Search for the cell housing the specified text and yield its [X, Y] center coordinate. 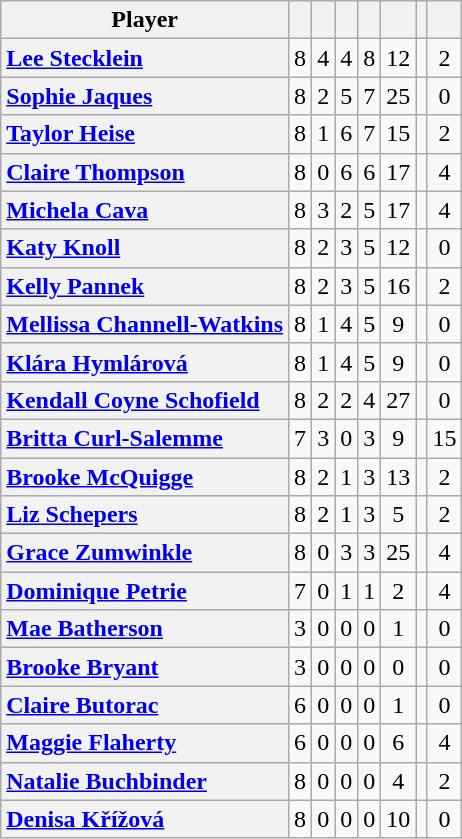
Kendall Coyne Schofield [145, 400]
Dominique Petrie [145, 591]
Player [145, 20]
16 [398, 286]
Sophie Jaques [145, 96]
13 [398, 477]
Mae Batherson [145, 629]
Klára Hymlárová [145, 362]
Liz Schepers [145, 515]
Maggie Flaherty [145, 743]
Britta Curl-Salemme [145, 438]
Lee Stecklein [145, 58]
Mellissa Channell-Watkins [145, 324]
Grace Zumwinkle [145, 553]
Brooke Bryant [145, 667]
Taylor Heise [145, 134]
Claire Thompson [145, 172]
Natalie Buchbinder [145, 781]
27 [398, 400]
Michela Cava [145, 210]
Brooke McQuigge [145, 477]
Denisa Křížová [145, 819]
10 [398, 819]
Claire Butorac [145, 705]
Katy Knoll [145, 248]
Kelly Pannek [145, 286]
